Locate the cell with the specified text and output its [X, Y] center coordinate. 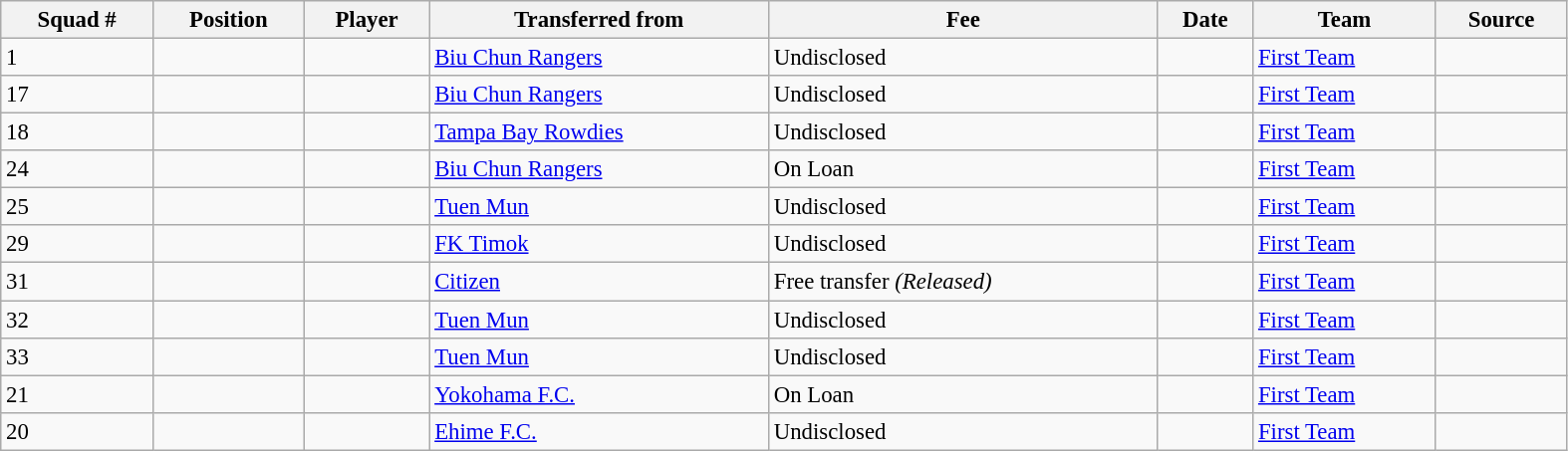
1 [78, 58]
33 [78, 356]
Player [367, 20]
24 [78, 169]
25 [78, 207]
17 [78, 95]
Source [1501, 20]
Citizen [600, 282]
Position [229, 20]
21 [78, 394]
FK Timok [600, 244]
Free transfer (Released) [962, 282]
20 [78, 431]
Tampa Bay Rowdies [600, 132]
Ehime F.C. [600, 431]
Yokohama F.C. [600, 394]
31 [78, 282]
32 [78, 320]
29 [78, 244]
Team [1345, 20]
18 [78, 132]
Fee [962, 20]
Date [1205, 20]
Squad # [78, 20]
Transferred from [600, 20]
